Scan for the cell matching the given text and deliver its [x, y] coordinate at center. 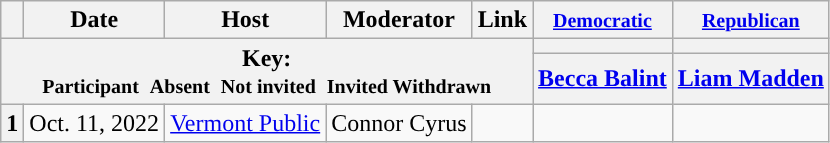
Liam Madden [750, 78]
Vermont Public [246, 123]
1 [12, 123]
Host [246, 20]
Link [502, 20]
Date [94, 20]
Key: Participant Absent Not invited Invited Withdrawn [267, 72]
Democratic [603, 20]
Connor Cyrus [399, 123]
Becca Balint [603, 78]
Moderator [399, 20]
Oct. 11, 2022 [94, 123]
Republican [750, 20]
